Pinpoint the cell where the given text exists, returning its (x, y) midpoint coordinate. 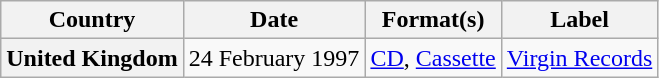
24 February 1997 (274, 58)
Virgin Records (579, 58)
CD, Cassette (433, 58)
United Kingdom (92, 58)
Country (92, 20)
Format(s) (433, 20)
Date (274, 20)
Label (579, 20)
